Output the (X, Y) coordinate of the center of the cell containing the given text.  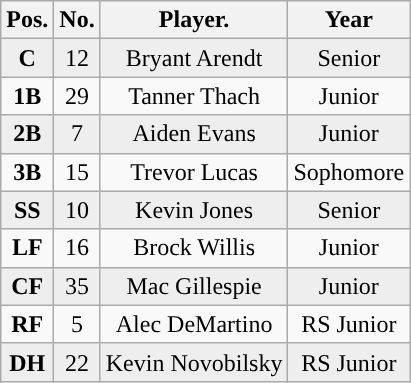
Mac Gillespie (194, 286)
16 (77, 248)
Brock Willis (194, 248)
15 (77, 172)
LF (28, 248)
22 (77, 362)
7 (77, 134)
10 (77, 210)
Player. (194, 20)
Aiden Evans (194, 134)
Bryant Arendt (194, 58)
Sophomore (349, 172)
1B (28, 96)
3B (28, 172)
Kevin Novobilsky (194, 362)
CF (28, 286)
SS (28, 210)
Tanner Thach (194, 96)
Year (349, 20)
29 (77, 96)
2B (28, 134)
DH (28, 362)
RF (28, 324)
35 (77, 286)
C (28, 58)
Trevor Lucas (194, 172)
12 (77, 58)
No. (77, 20)
Kevin Jones (194, 210)
5 (77, 324)
Pos. (28, 20)
Alec DeMartino (194, 324)
